Output the [X, Y] coordinate of the center of the cell containing the given text.  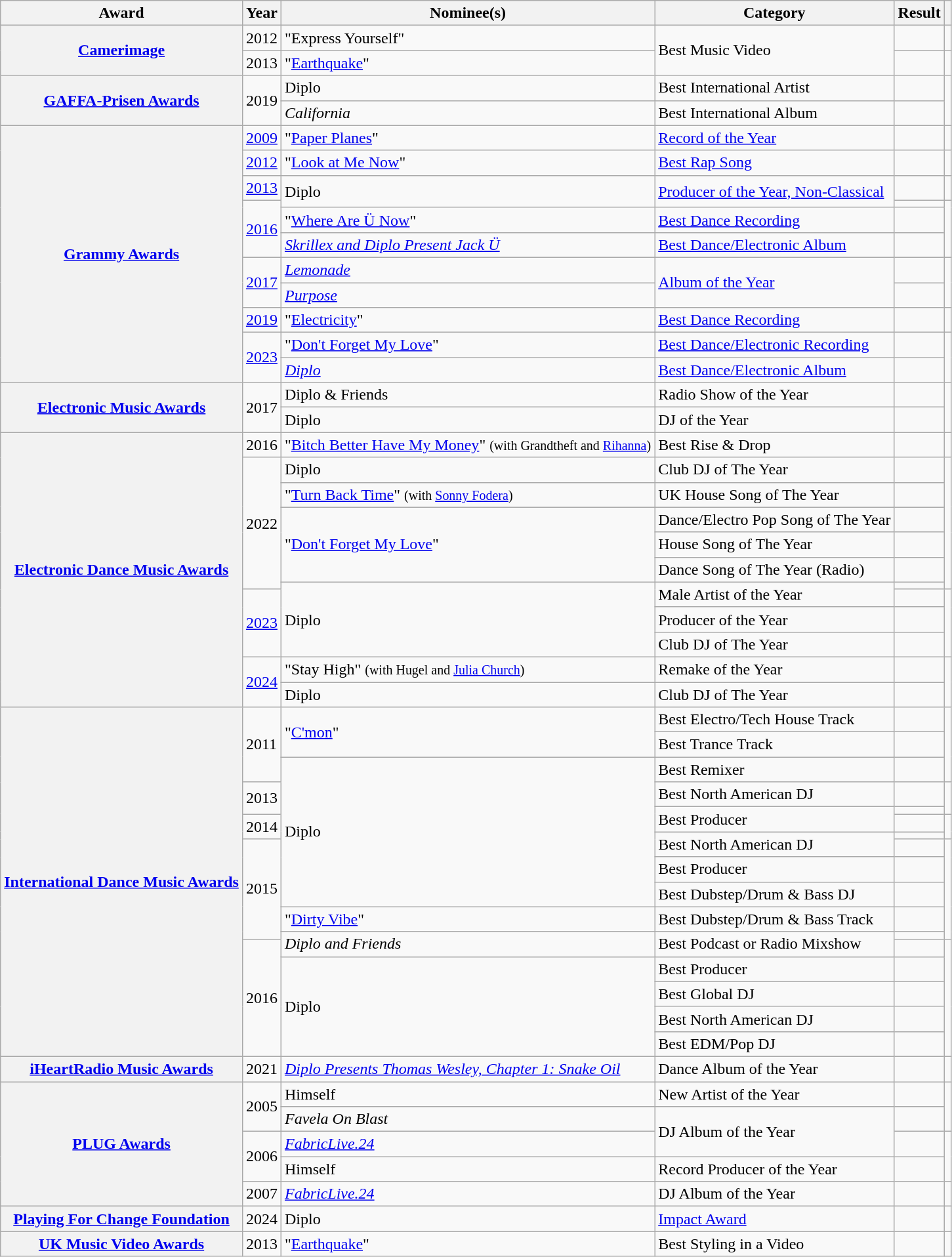
PLUG Awards [122, 1144]
International Dance Music Awards [122, 882]
Best EDM/Pop DJ [774, 1044]
Best Dubstep/Drum & Bass Track [774, 919]
Best Styling in a Video [774, 1244]
"Look at Me Now" [467, 163]
2007 [261, 1194]
Diplo Presents Thomas Wesley, Chapter 1: Snake Oil [467, 1069]
"C'mon" [467, 732]
Award [122, 13]
Electronic Music Awards [122, 407]
UK House Song of The Year [774, 495]
New Artist of the Year [774, 1094]
2011 [261, 745]
Best Music Video [774, 51]
Best Remixer [774, 770]
"Turn Back Time" (with Sonny Fodera) [467, 495]
Nominee(s) [467, 13]
Best International Album [774, 113]
"Bitch Better Have My Money" (with Grandtheft and Rihanna) [467, 445]
2022 [261, 524]
Dance Album of the Year [774, 1069]
Best Electro/Tech House Track [774, 720]
Diplo and Friends [467, 944]
Best Trance Track [774, 745]
Result [919, 13]
Best Dance/Electronic Recording [774, 345]
iHeartRadio Music Awards [122, 1069]
Grammy Awards [122, 254]
Skrillex and Diplo Present Jack Ü [467, 245]
Best Dubstep/Drum & Bass DJ [774, 894]
Radio Show of the Year [774, 395]
House Song of The Year [774, 545]
Year [261, 13]
Best International Artist [774, 88]
Dance/Electro Pop Song of The Year [774, 520]
Purpose [467, 295]
Producer of the Year [774, 619]
Best Rise & Drop [774, 445]
Best Global DJ [774, 994]
Category [774, 13]
2015 [261, 889]
"Stay High" (with Hugel and Julia Church) [467, 669]
Album of the Year [774, 282]
Best Podcast or Radio Mixshow [774, 944]
2005 [261, 1106]
Impact Award [774, 1219]
Electronic Dance Music Awards [122, 569]
Camerimage [122, 51]
"Dirty Vibe" [467, 919]
DJ of the Year [774, 420]
Diplo & Friends [467, 395]
Favela On Blast [467, 1119]
Best Rap Song [774, 163]
"Paper Planes" [467, 138]
GAFFA-Prisen Awards [122, 100]
"Where Are Ü Now" [467, 220]
Male Artist of the Year [774, 594]
Lemonade [467, 270]
"Express Yourself" [467, 38]
Producer of the Year, Non-Classical [774, 192]
2009 [261, 138]
Record Producer of the Year [774, 1169]
Playing For Change Foundation [122, 1219]
UK Music Video Awards [122, 1244]
2006 [261, 1157]
2021 [261, 1069]
Dance Song of The Year (Radio) [774, 569]
Record of the Year [774, 138]
Remake of the Year [774, 669]
2014 [261, 827]
California [467, 113]
"Electricity" [467, 320]
